Output the [x, y] coordinate of the center of the cell containing the given text.  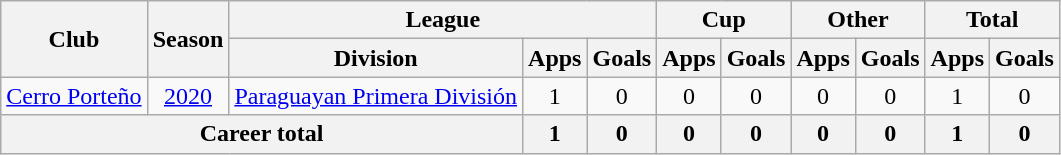
Cup [724, 20]
Other [858, 20]
League [443, 20]
Cerro Porteño [74, 96]
Career total [262, 134]
Season [188, 39]
2020 [188, 96]
Division [376, 58]
Total [992, 20]
Club [74, 39]
Paraguayan Primera División [376, 96]
